Determine the (X, Y) coordinate at the center of the cell enclosing the given text.  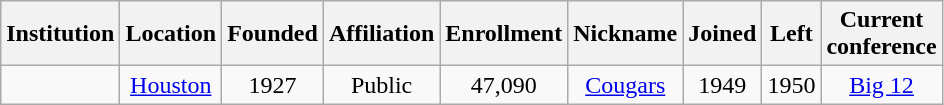
Currentconference (882, 34)
Big 12 (882, 85)
1927 (273, 85)
Houston (171, 85)
Cougars (626, 85)
1949 (722, 85)
Enrollment (504, 34)
Public (381, 85)
Location (171, 34)
Nickname (626, 34)
Left (792, 34)
Affiliation (381, 34)
Joined (722, 34)
1950 (792, 85)
Founded (273, 34)
Institution (60, 34)
47,090 (504, 85)
